Search for the cell housing the specified text and yield its [X, Y] center coordinate. 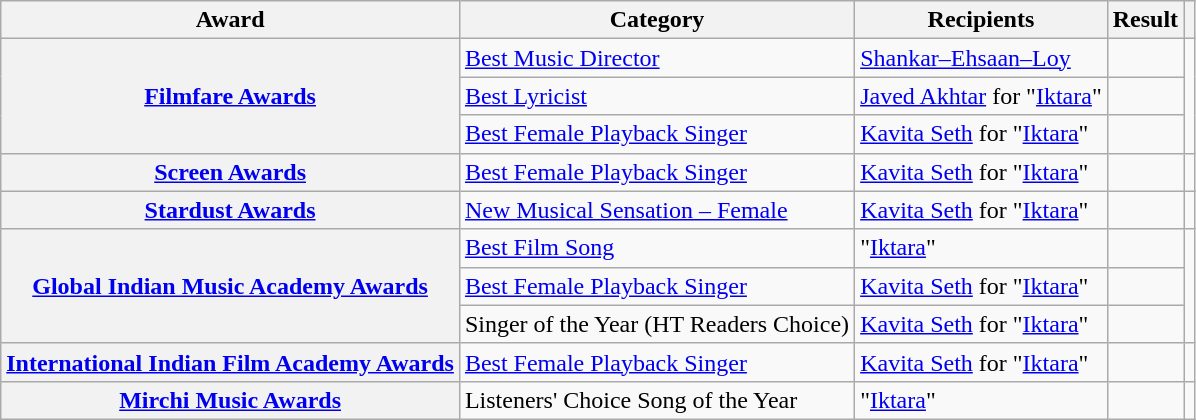
Best Music Director [656, 58]
Listeners' Choice Song of the Year [656, 400]
Javed Akhtar for "Iktara" [982, 96]
Filmfare Awards [230, 96]
Result [1145, 20]
Stardust Awards [230, 210]
Shankar–Ehsaan–Loy [982, 58]
Best Lyricist [656, 96]
Screen Awards [230, 172]
Singer of the Year (HT Readers Choice) [656, 324]
Best Film Song [656, 248]
Global Indian Music Academy Awards [230, 286]
Recipients [982, 20]
International Indian Film Academy Awards [230, 362]
Mirchi Music Awards [230, 400]
New Musical Sensation – Female [656, 210]
Category [656, 20]
Award [230, 20]
